Find where the given text appears and provide that cell's center as (x, y) coordinate. 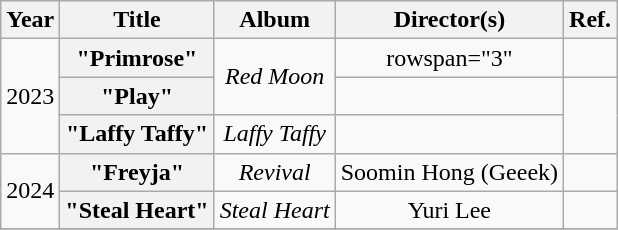
"Freyja" (137, 172)
Soomin Hong (Geeek) (449, 172)
Yuri Lee (449, 210)
2023 (30, 96)
"Laffy Taffy" (137, 134)
"Play" (137, 96)
Title (137, 20)
"Steal Heart" (137, 210)
Red Moon (274, 77)
Revival (274, 172)
Director(s) (449, 20)
2024 (30, 191)
"Primrose" (137, 58)
rowspan="3" (449, 58)
Steal Heart (274, 210)
Year (30, 20)
Album (274, 20)
Ref. (590, 20)
Laffy Taffy (274, 134)
